Provide the [X, Y] coordinate of the cell's center where the given text is located.  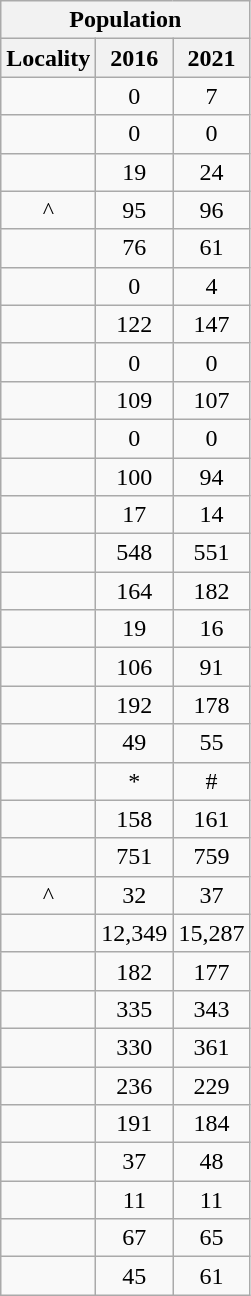
7 [212, 96]
67 [134, 1238]
17 [134, 515]
76 [134, 248]
361 [212, 1047]
91 [212, 667]
55 [212, 743]
24 [212, 172]
330 [134, 1047]
95 [134, 210]
236 [134, 1085]
161 [212, 819]
178 [212, 705]
177 [212, 971]
147 [212, 324]
229 [212, 1085]
4 [212, 286]
12,349 [134, 933]
48 [212, 1162]
2021 [212, 58]
191 [134, 1124]
14 [212, 515]
# [212, 781]
Locality [48, 58]
184 [212, 1124]
45 [134, 1276]
335 [134, 1009]
* [134, 781]
158 [134, 819]
49 [134, 743]
109 [134, 400]
Population [126, 20]
548 [134, 553]
2016 [134, 58]
100 [134, 477]
107 [212, 400]
96 [212, 210]
164 [134, 591]
16 [212, 629]
192 [134, 705]
94 [212, 477]
65 [212, 1238]
15,287 [212, 933]
122 [134, 324]
106 [134, 667]
759 [212, 857]
343 [212, 1009]
551 [212, 553]
751 [134, 857]
32 [134, 895]
